Provide the (X, Y) coordinate of the cell's center where the given text is located.  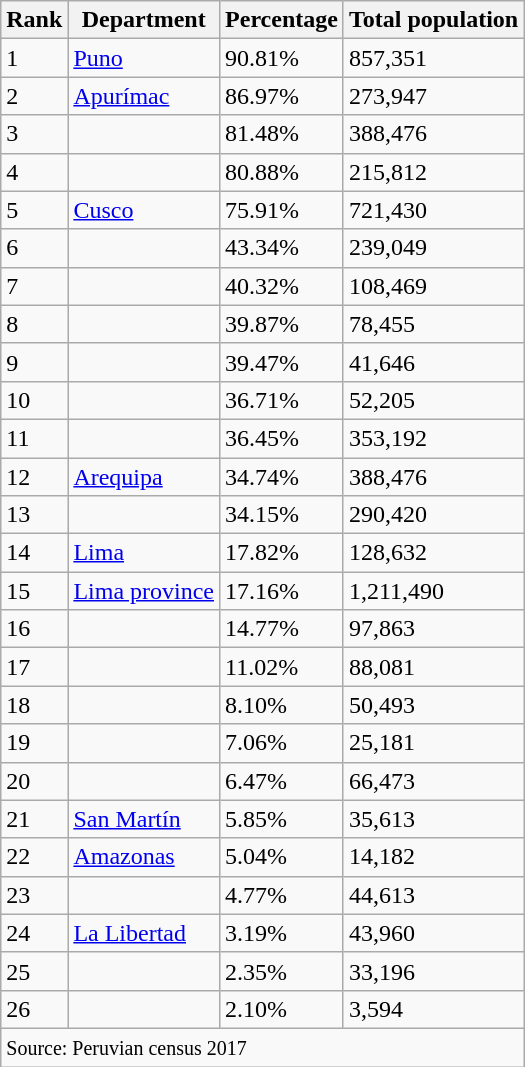
88,081 (433, 667)
97,863 (433, 629)
22 (34, 857)
13 (34, 515)
3,594 (433, 1009)
Source: Peruvian census 2017 (262, 1047)
5.85% (282, 819)
26 (34, 1009)
4 (34, 172)
8 (34, 324)
108,469 (433, 286)
25 (34, 971)
21 (34, 819)
43,960 (433, 933)
15 (34, 591)
75.91% (282, 210)
Apurímac (144, 96)
353,192 (433, 438)
14 (34, 553)
17.16% (282, 591)
39.87% (282, 324)
Lima province (144, 591)
33,196 (433, 971)
Percentage (282, 20)
3.19% (282, 933)
78,455 (433, 324)
36.45% (282, 438)
Department (144, 20)
857,351 (433, 58)
34.15% (282, 515)
5.04% (282, 857)
San Martín (144, 819)
81.48% (282, 134)
7.06% (282, 743)
2.10% (282, 1009)
Cusco (144, 210)
23 (34, 895)
721,430 (433, 210)
35,613 (433, 819)
4.77% (282, 895)
40.32% (282, 286)
La Libertad (144, 933)
Puno (144, 58)
11 (34, 438)
20 (34, 781)
11.02% (282, 667)
Arequipa (144, 477)
6.47% (282, 781)
16 (34, 629)
19 (34, 743)
1 (34, 58)
17 (34, 667)
7 (34, 286)
2 (34, 96)
Lima (144, 553)
17.82% (282, 553)
128,632 (433, 553)
273,947 (433, 96)
9 (34, 362)
34.74% (282, 477)
36.71% (282, 400)
25,181 (433, 743)
39.47% (282, 362)
2.35% (282, 971)
41,646 (433, 362)
Rank (34, 20)
43.34% (282, 248)
10 (34, 400)
5 (34, 210)
215,812 (433, 172)
18 (34, 705)
14,182 (433, 857)
12 (34, 477)
1,211,490 (433, 591)
80.88% (282, 172)
Total population (433, 20)
86.97% (282, 96)
24 (34, 933)
90.81% (282, 58)
44,613 (433, 895)
14.77% (282, 629)
290,420 (433, 515)
6 (34, 248)
3 (34, 134)
Amazonas (144, 857)
239,049 (433, 248)
8.10% (282, 705)
52,205 (433, 400)
50,493 (433, 705)
66,473 (433, 781)
